Identify which cell holds the provided text, then report its [X, Y] central coordinate. 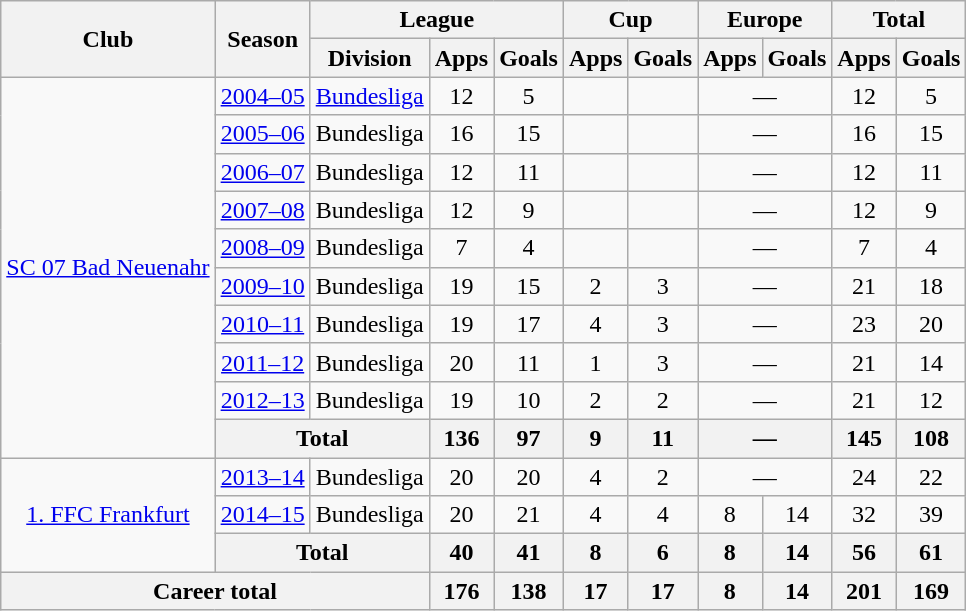
56 [864, 553]
Season [262, 39]
Division [370, 58]
Club [108, 39]
SC 07 Bad Neuenahr [108, 268]
32 [864, 515]
2009–10 [262, 286]
Cup [630, 20]
2008–09 [262, 248]
39 [931, 515]
108 [931, 438]
24 [864, 477]
League [436, 20]
1. FFC Frankfurt [108, 515]
2004–05 [262, 96]
1 [595, 362]
2011–12 [262, 362]
2010–11 [262, 324]
61 [931, 553]
176 [461, 591]
138 [529, 591]
40 [461, 553]
18 [931, 286]
6 [663, 553]
169 [931, 591]
22 [931, 477]
2007–08 [262, 210]
2005–06 [262, 134]
Career total [215, 591]
41 [529, 553]
201 [864, 591]
2006–07 [262, 172]
2012–13 [262, 400]
2013–14 [262, 477]
23 [864, 324]
2014–15 [262, 515]
97 [529, 438]
Europe [765, 20]
145 [864, 438]
136 [461, 438]
10 [529, 400]
